Detect which cell encompasses the target text, then output its [x, y] center coordinate. 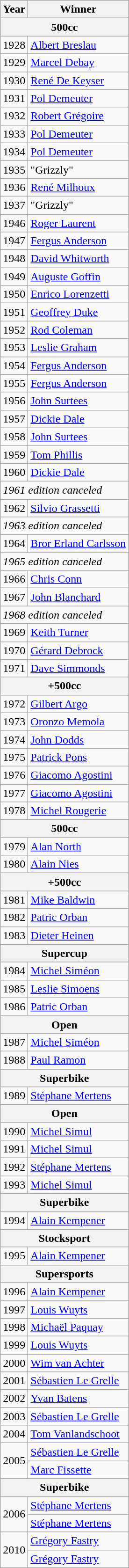
Marcel Debay [79, 63]
1984 [14, 971]
1964 [14, 544]
1997 [14, 1309]
John Blanchard [79, 597]
1977 [14, 793]
1975 [14, 757]
1981 [14, 900]
1972 [14, 704]
1987 [14, 1042]
Dave Simmonds [79, 668]
1965 edition canceled [64, 562]
Silvio Grassetti [79, 508]
René Milhoux [79, 187]
1994 [14, 1220]
Rod Coleman [79, 330]
2006 [14, 1514]
1929 [14, 63]
Albert Breslau [79, 45]
2010 [14, 1550]
1951 [14, 312]
1998 [14, 1327]
Supercup [64, 953]
1995 [14, 1256]
1957 [14, 419]
1931 [14, 98]
1952 [14, 330]
Bror Erland Carlsson [79, 544]
Patrick Pons [79, 757]
Supersports [64, 1274]
2003 [14, 1416]
1955 [14, 383]
2000 [14, 1363]
1950 [14, 294]
Winner [79, 9]
René De Keyser [79, 80]
1967 [14, 597]
1973 [14, 722]
1993 [14, 1185]
1949 [14, 277]
1978 [14, 811]
1963 edition canceled [64, 526]
1958 [14, 437]
Keith Turner [79, 633]
Wim van Achter [79, 1363]
Michaël Paquay [79, 1327]
Tom Vanlandschoot [79, 1434]
1974 [14, 739]
1946 [14, 223]
Oronzo Memola [79, 722]
John Dodds [79, 739]
Alan North [79, 846]
2001 [14, 1381]
1996 [14, 1291]
Yvan Batens [79, 1399]
1960 [14, 472]
Dieter Heinen [79, 935]
1992 [14, 1167]
1986 [14, 1006]
1985 [14, 989]
1928 [14, 45]
2004 [14, 1434]
1970 [14, 650]
1989 [14, 1096]
1971 [14, 668]
1933 [14, 134]
Auguste Goffin [79, 277]
1999 [14, 1345]
1930 [14, 80]
Alain Nies [79, 864]
1991 [14, 1149]
2005 [14, 1461]
1988 [14, 1060]
1947 [14, 241]
Tom Phillis [79, 454]
David Whitworth [79, 259]
1956 [14, 401]
1934 [14, 152]
1968 edition canceled [64, 615]
1983 [14, 935]
1932 [14, 116]
1969 [14, 633]
Mike Baldwin [79, 900]
Marc Fissette [79, 1470]
Roger Laurent [79, 223]
1953 [14, 348]
1959 [14, 454]
1979 [14, 846]
Geoffrey Duke [79, 312]
1966 [14, 579]
Paul Ramon [79, 1060]
Michel Rougerie [79, 811]
1990 [14, 1131]
Stocksport [64, 1238]
1936 [14, 187]
1935 [14, 169]
1976 [14, 775]
Gilbert Argo [79, 704]
2002 [14, 1399]
1962 [14, 508]
Year [14, 9]
1961 edition canceled [64, 490]
Robert Grégoire [79, 116]
Leslie Simoens [79, 989]
1937 [14, 205]
1954 [14, 365]
1982 [14, 918]
Chris Conn [79, 579]
Gérard Debrock [79, 650]
Enrico Lorenzetti [79, 294]
1948 [14, 259]
1980 [14, 864]
Leslie Graham [79, 348]
